Identify which cell holds the provided text, then report its (x, y) central coordinate. 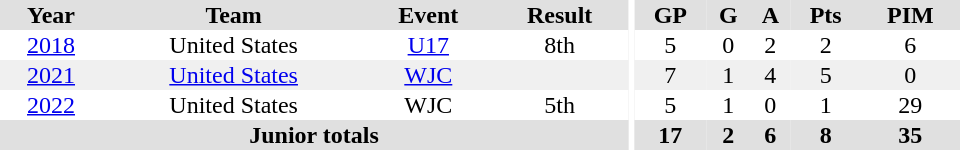
Event (428, 15)
2018 (51, 45)
Team (234, 15)
5th (560, 105)
GP (670, 15)
U17 (428, 45)
29 (910, 105)
Result (560, 15)
PIM (910, 15)
35 (910, 135)
2021 (51, 75)
7 (670, 75)
Year (51, 15)
8 (826, 135)
17 (670, 135)
A (770, 15)
Pts (826, 15)
8th (560, 45)
2022 (51, 105)
G (728, 15)
Junior totals (314, 135)
4 (770, 75)
